For the text-containing cell, return its midpoint in [X, Y] coordinate format. 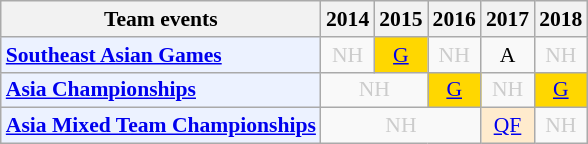
2016 [454, 19]
Asia Championships [161, 90]
Southeast Asian Games [161, 55]
QF [508, 126]
Team events [161, 19]
Asia Mixed Team Championships [161, 126]
2015 [400, 19]
2018 [560, 19]
A [508, 55]
2014 [348, 19]
2017 [508, 19]
